From the cell containing the given text, extract its center point as (x, y) coordinate. 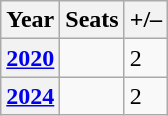
2020 (30, 58)
2024 (30, 96)
+/– (146, 20)
Seats (92, 20)
Year (30, 20)
